Determine the [x, y] coordinate at the center of the cell enclosing the given text.  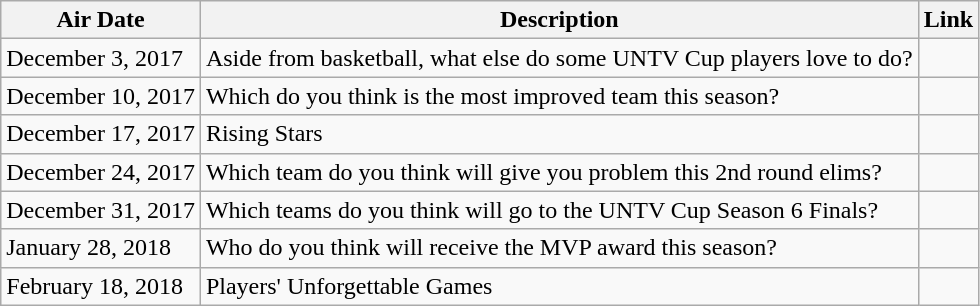
Players' Unforgettable Games [559, 286]
Rising Stars [559, 134]
Who do you think will receive the MVP award this season? [559, 248]
Link [948, 20]
December 10, 2017 [101, 96]
December 3, 2017 [101, 58]
Which teams do you think will go to the UNTV Cup Season 6 Finals? [559, 210]
Which team do you think will give you problem this 2nd round elims? [559, 172]
Air Date [101, 20]
Which do you think is the most improved team this season? [559, 96]
Aside from basketball, what else do some UNTV Cup players love to do? [559, 58]
December 24, 2017 [101, 172]
Description [559, 20]
December 31, 2017 [101, 210]
January 28, 2018 [101, 248]
December 17, 2017 [101, 134]
February 18, 2018 [101, 286]
